Provide the [x, y] coordinate of the cell's center where the given text is located.  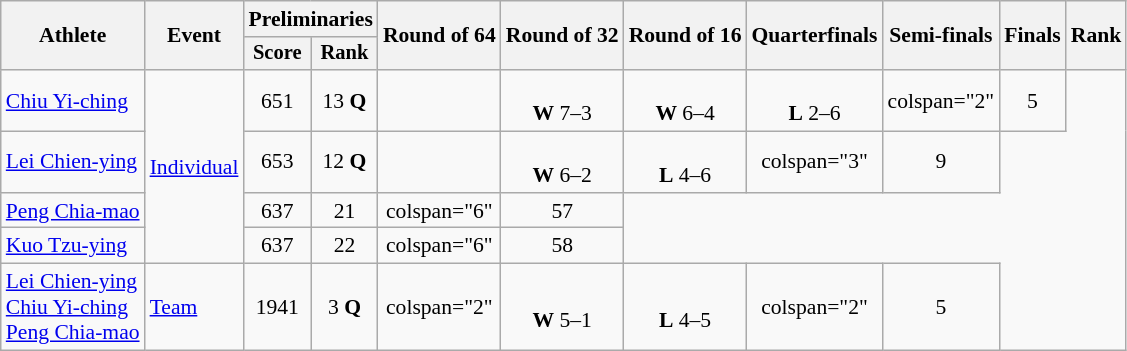
Chiu Yi-ching [73, 100]
colspan="3" [815, 162]
21 [344, 211]
651 [277, 100]
57 [562, 211]
3 Q [344, 308]
Event [194, 36]
1941 [277, 308]
W 6–4 [686, 100]
22 [344, 246]
W 5–1 [562, 308]
13 Q [344, 100]
12 Q [344, 162]
Peng Chia-mao [73, 211]
Kuo Tzu-ying [73, 246]
Lei Chien-ying [73, 162]
L 4–6 [686, 162]
W 7–3 [562, 100]
L 2–6 [815, 100]
Round of 32 [562, 36]
Preliminaries [310, 19]
L 4–5 [686, 308]
9 [942, 162]
Score [277, 54]
W 6–2 [562, 162]
Individual [194, 167]
Semi-finals [942, 36]
Team [194, 308]
Round of 64 [440, 36]
Quarterfinals [815, 36]
58 [562, 246]
Athlete [73, 36]
653 [277, 162]
Round of 16 [686, 36]
Lei Chien-yingChiu Yi-chingPeng Chia-mao [73, 308]
Finals [1032, 36]
